Capture the cell that displays the provided text and extract its (x, y) central coordinate. 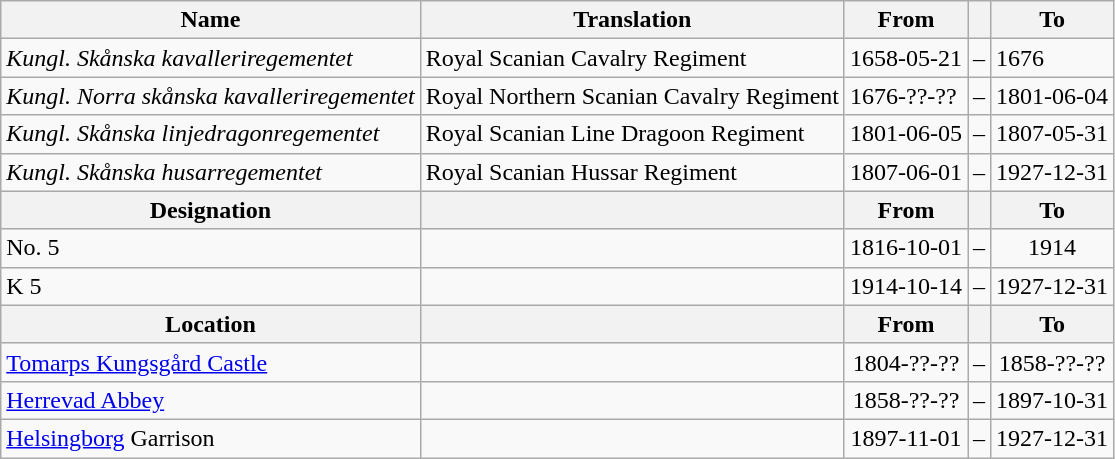
1807-06-01 (906, 172)
Kungl. Skånska kavalleriregementet (210, 58)
Location (210, 324)
1676-??-?? (906, 96)
Translation (632, 20)
1804-??-?? (906, 362)
1897-11-01 (906, 438)
Royal Scanian Hussar Regiment (632, 172)
1816-10-01 (906, 248)
1914 (1052, 248)
Kungl. Skånska husarregementet (210, 172)
Designation (210, 210)
1658-05-21 (906, 58)
Royal Scanian Cavalry Regiment (632, 58)
No. 5 (210, 248)
Name (210, 20)
Helsingborg Garrison (210, 438)
Royal Scanian Line Dragoon Regiment (632, 134)
K 5 (210, 286)
Royal Northern Scanian Cavalry Regiment (632, 96)
Kungl. Norra skånska kavalleriregementet (210, 96)
Kungl. Skånska linjedragonregementet (210, 134)
1801-06-04 (1052, 96)
1801-06-05 (906, 134)
1807-05-31 (1052, 134)
Herrevad Abbey (210, 400)
1914-10-14 (906, 286)
Tomarps Kungsgård Castle (210, 362)
1676 (1052, 58)
1897-10-31 (1052, 400)
